Return the [x, y] coordinate for the center point of the cell that contains the specified text.  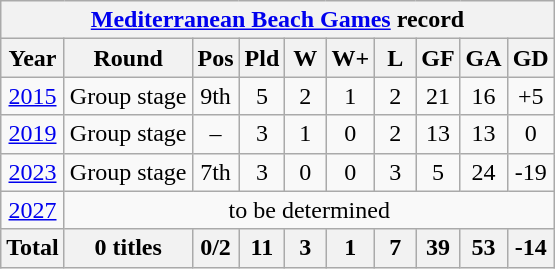
GD [530, 58]
Pos [216, 58]
to be determined [309, 210]
0 titles [128, 248]
-14 [530, 248]
GA [484, 58]
9th [216, 96]
53 [484, 248]
2015 [33, 96]
7 [396, 248]
Pld [262, 58]
21 [438, 96]
W [306, 58]
Mediterranean Beach Games record [278, 20]
11 [262, 248]
24 [484, 172]
– [216, 134]
Total [33, 248]
-19 [530, 172]
W+ [350, 58]
7th [216, 172]
Round [128, 58]
Year [33, 58]
L [396, 58]
2019 [33, 134]
0/2 [216, 248]
16 [484, 96]
2027 [33, 210]
+5 [530, 96]
GF [438, 58]
2023 [33, 172]
39 [438, 248]
